Output the (x, y) coordinate of the center of the cell containing the given text.  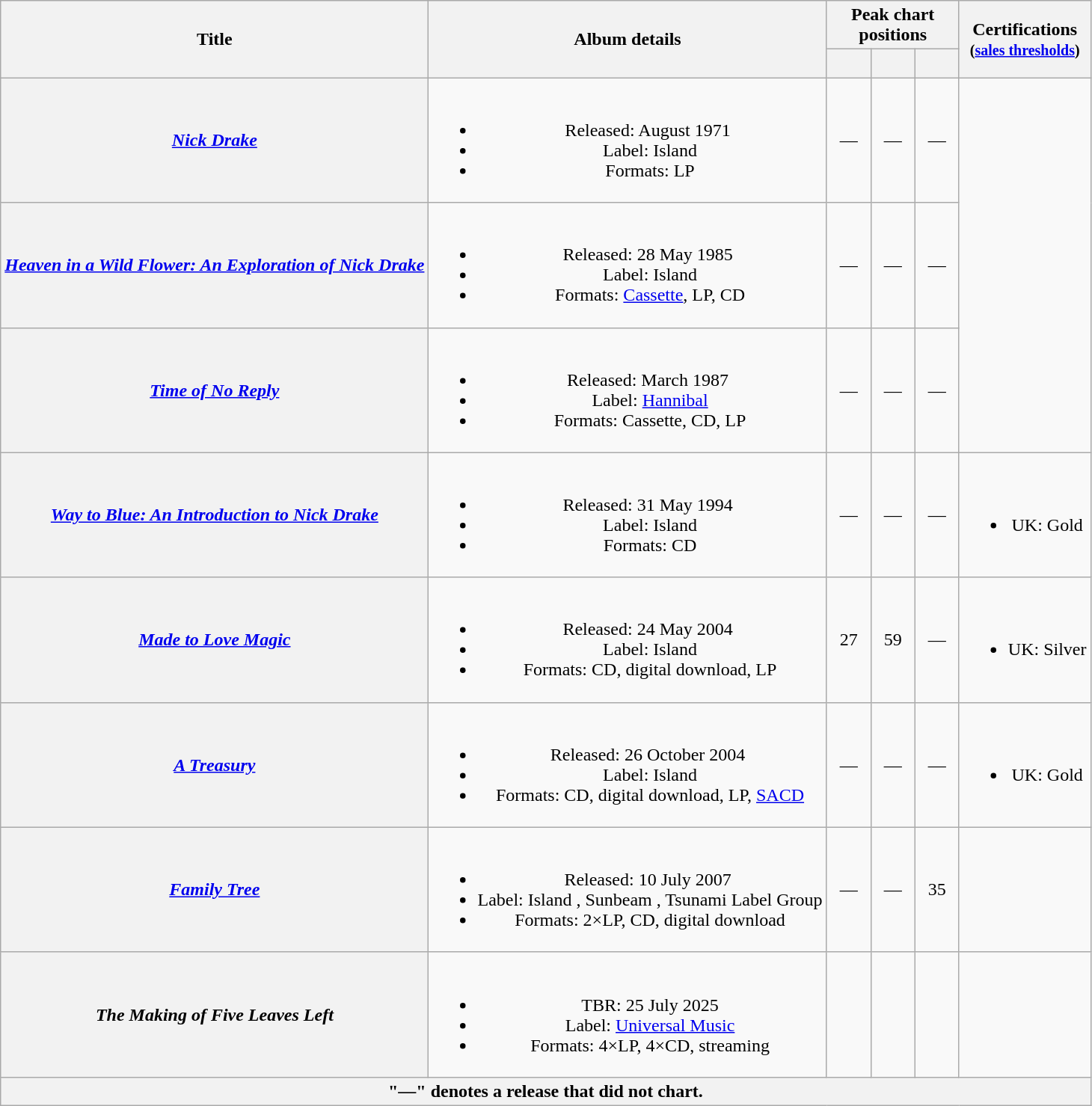
Album details (628, 39)
Released: 24 May 2004 Label: Island Formats: CD, digital download, LP (628, 640)
Peak chart positions (893, 25)
27 (848, 640)
"—" denotes a release that did not chart. (546, 1091)
Released: 26 October 2004 Label: Island Formats: CD, digital download, LP, SACD (628, 764)
35 (936, 890)
Released: 31 May 1994 Label: Island Formats: CD (628, 514)
Certifications(sales thresholds) (1025, 39)
Released: March 1987 Label: Hannibal Formats: Cassette, CD, LP (628, 390)
Nick Drake (215, 141)
TBR: 25 July 2025Label: Universal MusicFormats: 4×LP, 4×CD, streaming (628, 1014)
Time of No Reply (215, 390)
59 (893, 640)
Released: 10 July 2007 Label: Island , Sunbeam , Tsunami Label Group Formats: 2×LP, CD, digital download (628, 890)
Title (215, 39)
Way to Blue: An Introduction to Nick Drake (215, 514)
Family Tree (215, 890)
The Making of Five Leaves Left (215, 1014)
Heaven in a Wild Flower: An Exploration of Nick Drake (215, 265)
Released: August 1971 Label: Island Formats: LP (628, 141)
A Treasury (215, 764)
UK: Silver (1025, 640)
Released: 28 May 1985 Label: Island Formats: Cassette, LP, CD (628, 265)
Made to Love Magic (215, 640)
